Detect which cell encompasses the target text, then output its [x, y] center coordinate. 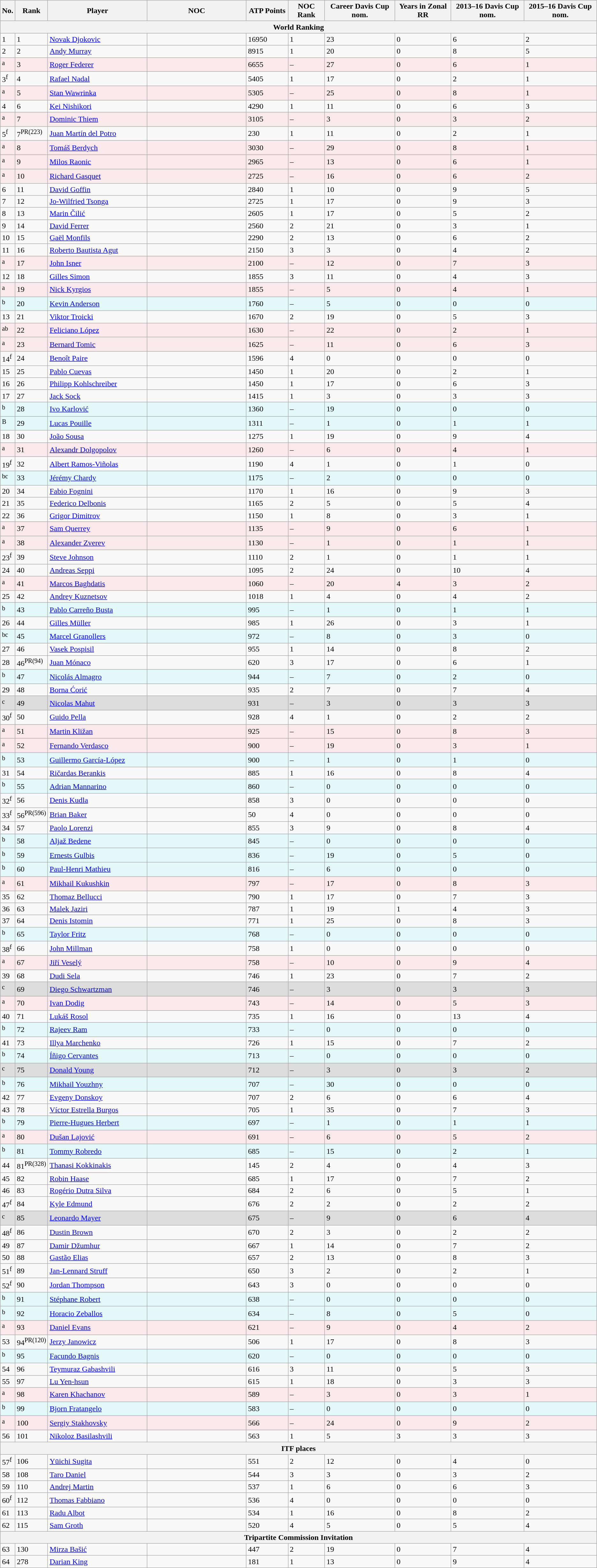
108 [31, 1475]
Alexandr Dolgopolov [98, 450]
684 [267, 1191]
Viktor Troicki [98, 317]
Illya Marchenko [98, 1043]
56PR(596) [31, 814]
51f [8, 1271]
Radu Albot [98, 1513]
Benoît Paire [98, 358]
Marcel Granollers [98, 636]
Player [98, 11]
2965 [267, 162]
506 [267, 1342]
1165 [267, 503]
João Sousa [98, 437]
World Ranking [298, 27]
88 [31, 1258]
145 [267, 1165]
928 [267, 718]
Lucas Pouille [98, 423]
Teymuraz Gabashvili [98, 1369]
712 [267, 1070]
Philipp Kohlschreiber [98, 384]
115 [31, 1525]
Taro Daniel [98, 1475]
Tomáš Berdych [98, 148]
Facundo Bagnis [98, 1356]
52f [8, 1285]
5f [8, 133]
3f [8, 79]
96 [31, 1369]
73 [31, 1043]
1630 [267, 330]
944 [267, 677]
643 [267, 1285]
48 [31, 690]
Mikhail Kukushkin [98, 884]
1110 [267, 557]
113 [31, 1513]
657 [267, 1258]
Thomaz Bellucci [98, 897]
Career Davis Cup nom. [360, 11]
1260 [267, 450]
Nicolas Mahut [98, 703]
Bernard Tomic [98, 344]
47f [8, 1204]
110 [31, 1487]
ITF places [298, 1448]
80 [31, 1137]
Gilles Simon [98, 276]
566 [267, 1423]
Sergiy Stakhovsky [98, 1423]
733 [267, 1029]
76 [31, 1084]
98 [31, 1395]
713 [267, 1056]
735 [267, 1016]
19f [8, 464]
67 [31, 962]
69 [31, 989]
David Goffin [98, 189]
Jordan Thompson [98, 1285]
Roberto Bautista Agut [98, 250]
Alexander Zverev [98, 543]
8915 [267, 51]
771 [267, 921]
Guillermo García-López [98, 760]
70 [31, 1003]
David Ferrer [98, 226]
Roger Federer [98, 64]
797 [267, 884]
Novak Djokovic [98, 39]
278 [31, 1562]
676 [267, 1204]
2013–16 Davis Cup nom. [487, 11]
71 [31, 1016]
Yūichi Sugita [98, 1461]
1596 [267, 358]
Jerzy Janowicz [98, 1342]
Evgeny Donskoy [98, 1097]
32 [31, 464]
Marcos Baghdatis [98, 584]
2290 [267, 238]
Kyle Edmund [98, 1204]
92 [31, 1313]
74 [31, 1056]
621 [267, 1328]
995 [267, 610]
79 [31, 1123]
John Millman [98, 948]
931 [267, 703]
615 [267, 1381]
534 [267, 1513]
57f [8, 1461]
768 [267, 934]
95 [31, 1356]
955 [267, 649]
858 [267, 800]
Fabio Fognini [98, 491]
14f [8, 358]
Lu Yen-hsun [98, 1381]
77 [31, 1097]
697 [267, 1123]
860 [267, 786]
65 [31, 934]
Nick Kyrgios [98, 290]
Kei Nishikori [98, 106]
106 [31, 1461]
743 [267, 1003]
85 [31, 1218]
Íñigo Cervantes [98, 1056]
ATP Points [267, 11]
75 [31, 1070]
Milos Raonic [98, 162]
16950 [267, 39]
3105 [267, 119]
Diego Schwartzman [98, 989]
48f [8, 1232]
985 [267, 623]
38 [31, 543]
705 [267, 1109]
Dudi Sela [98, 976]
1275 [267, 437]
520 [267, 1525]
Andreas Seppi [98, 570]
Paolo Lorenzi [98, 828]
675 [267, 1218]
670 [267, 1232]
181 [267, 1562]
NOC Rank [306, 11]
Albert Ramos-Viñolas [98, 464]
447 [267, 1550]
1625 [267, 344]
Ivan Dodig [98, 1003]
1135 [267, 529]
Juan Mónaco [98, 663]
Ernests Gulbis [98, 855]
816 [267, 869]
589 [267, 1395]
790 [267, 897]
Nikoloz Basilashvili [98, 1436]
726 [267, 1043]
Jiří Veselý [98, 962]
Ričardas Berankis [98, 773]
Gilles Müller [98, 623]
94PR(120) [31, 1342]
Thanasi Kokkinakis [98, 1165]
972 [267, 636]
NOC [196, 11]
Kevin Anderson [98, 304]
1360 [267, 409]
1170 [267, 491]
Daniel Evans [98, 1328]
81 [31, 1151]
82 [31, 1179]
68 [31, 976]
Adrian Mannarino [98, 786]
1095 [267, 570]
87 [31, 1246]
1415 [267, 396]
6655 [267, 64]
Denis Istomin [98, 921]
2150 [267, 250]
Marin Čilić [98, 214]
5305 [267, 93]
89 [31, 1271]
90 [31, 1285]
Pablo Cuevas [98, 372]
52 [31, 746]
Stéphane Robert [98, 1299]
91 [31, 1299]
3030 [267, 148]
Vasek Pospisil [98, 649]
1130 [267, 543]
32f [8, 800]
51 [31, 732]
7PR(223) [31, 133]
Aljaž Bedene [98, 841]
1190 [267, 464]
Jérémy Chardy [98, 478]
ab [8, 330]
650 [267, 1271]
30f [8, 718]
Dustin Brown [98, 1232]
1018 [267, 597]
78 [31, 1109]
23f [8, 557]
97 [31, 1381]
2100 [267, 263]
84 [31, 1204]
John Isner [98, 263]
Rafael Nadal [98, 79]
72 [31, 1029]
112 [31, 1500]
Gastão Elias [98, 1258]
Sam Querrey [98, 529]
2605 [267, 214]
667 [267, 1246]
Gaël Monfils [98, 238]
634 [267, 1313]
101 [31, 1436]
Mikhail Youzhny [98, 1084]
Andy Murray [98, 51]
Horacio Zeballos [98, 1313]
57 [31, 828]
99 [31, 1409]
Jack Sock [98, 396]
66 [31, 948]
Feliciano López [98, 330]
551 [267, 1461]
100 [31, 1423]
Rajeev Ram [98, 1029]
Tommy Robredo [98, 1151]
Mirza Bašić [98, 1550]
2840 [267, 189]
1175 [267, 478]
Pierre-Hugues Herbert [98, 1123]
583 [267, 1409]
4290 [267, 106]
691 [267, 1137]
Federico Delbonis [98, 503]
536 [267, 1500]
33 [31, 478]
Andrey Kuznetsov [98, 597]
Richard Gasquet [98, 176]
Denis Kudla [98, 800]
38f [8, 948]
2015–16 Davis Cup nom. [560, 11]
Leonardo Mayer [98, 1218]
86 [31, 1232]
Rank [31, 11]
Grigor Dimitrov [98, 515]
Jo-Wilfried Tsonga [98, 202]
616 [267, 1369]
Steve Johnson [98, 557]
1760 [267, 304]
Andrej Martin [98, 1487]
130 [31, 1550]
Bjorn Fratangelo [98, 1409]
No. [8, 11]
638 [267, 1299]
Years in Zonal RR [423, 11]
Sam Groth [98, 1525]
Víctor Estrella Burgos [98, 1109]
1150 [267, 515]
836 [267, 855]
5405 [267, 79]
925 [267, 732]
60 [31, 869]
Lukáš Rosol [98, 1016]
Nicolás Almagro [98, 677]
544 [267, 1475]
787 [267, 909]
Guido Pella [98, 718]
Damir Džumhur [98, 1246]
Brian Baker [98, 814]
Karen Khachanov [98, 1395]
B [8, 423]
83 [31, 1191]
Stan Wawrinka [98, 93]
Malek Jaziri [98, 909]
845 [267, 841]
46PR(94) [31, 663]
Borna Ćorić [98, 690]
Taylor Fritz [98, 934]
Rogério Dutra Silva [98, 1191]
1060 [267, 584]
855 [267, 828]
1670 [267, 317]
33f [8, 814]
81PR(328) [31, 1165]
Fernando Verdasco [98, 746]
Pablo Carreño Busta [98, 610]
1311 [267, 423]
2560 [267, 226]
60f [8, 1500]
537 [267, 1487]
563 [267, 1436]
Donald Young [98, 1070]
230 [267, 133]
Jan-Lennard Struff [98, 1271]
Ivo Karlović [98, 409]
Tripartite Commission Invitation [298, 1537]
Juan Martín del Potro [98, 133]
Paul-Henri Mathieu [98, 869]
Martin Kližan [98, 732]
Thomas Fabbiano [98, 1500]
93 [31, 1328]
Darian King [98, 1562]
885 [267, 773]
47 [31, 677]
935 [267, 690]
Robin Haase [98, 1179]
Dominic Thiem [98, 119]
Dušan Lajović [98, 1137]
